Locate the cell with the specified text and output its [X, Y] center coordinate. 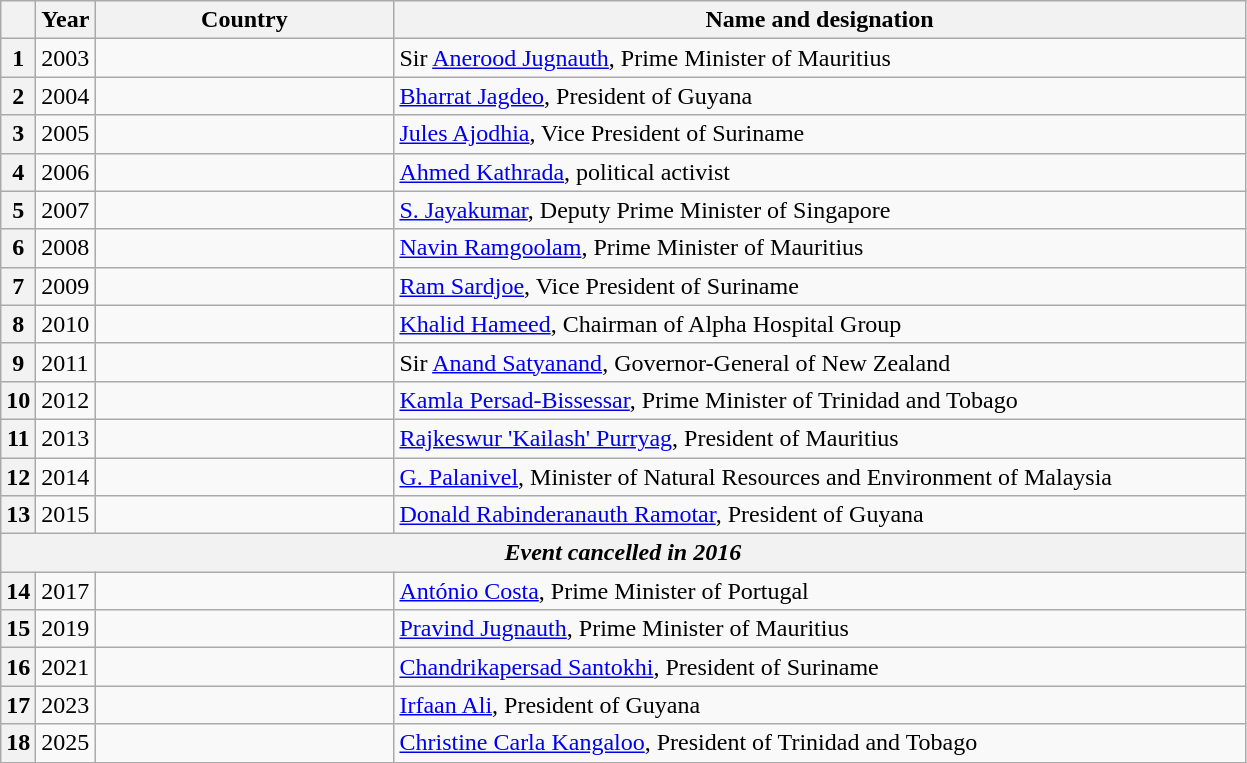
2004 [66, 96]
Name and designation [820, 20]
1 [18, 58]
11 [18, 438]
G. Palanivel, Minister of Natural Resources and Environment of Malaysia [820, 477]
Ram Sardjoe, Vice President of Suriname [820, 286]
Sir Anand Satyanand, Governor-General of New Zealand [820, 362]
Donald Rabinderanauth Ramotar, President of Guyana [820, 515]
2019 [66, 629]
Irfaan Ali, President of Guyana [820, 705]
Kamla Persad-Bissessar, Prime Minister of Trinidad and Tobago [820, 400]
2015 [66, 515]
16 [18, 667]
15 [18, 629]
2007 [66, 210]
9 [18, 362]
Event cancelled in 2016 [623, 553]
3 [18, 134]
Ahmed Kathrada, political activist [820, 172]
2003 [66, 58]
Rajkeswur 'Kailash' Purryag, President of Mauritius [820, 438]
2014 [66, 477]
Pravind Jugnauth, Prime Minister of Mauritius [820, 629]
4 [18, 172]
Navin Ramgoolam, Prime Minister of Mauritius [820, 248]
Year [66, 20]
14 [18, 591]
10 [18, 400]
António Costa, Prime Minister of Portugal [820, 591]
Christine Carla Kangaloo, President of Trinidad and Tobago [820, 743]
2011 [66, 362]
Jules Ajodhia, Vice President of Suriname [820, 134]
2012 [66, 400]
S. Jayakumar, Deputy Prime Minister of Singapore [820, 210]
17 [18, 705]
Sir Anerood Jugnauth, Prime Minister of Mauritius [820, 58]
8 [18, 324]
2023 [66, 705]
Khalid Hameed, Chairman of Alpha Hospital Group [820, 324]
Chandrikapersad Santokhi, President of Suriname [820, 667]
Bharrat Jagdeo, President of Guyana [820, 96]
2 [18, 96]
Country [244, 20]
2021 [66, 667]
2005 [66, 134]
12 [18, 477]
7 [18, 286]
2008 [66, 248]
18 [18, 743]
2013 [66, 438]
6 [18, 248]
2017 [66, 591]
5 [18, 210]
2025 [66, 743]
2010 [66, 324]
2009 [66, 286]
13 [18, 515]
2006 [66, 172]
